Determine the [X, Y] coordinate at the center of the cell enclosing the given text.  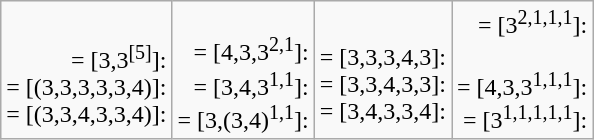
= [32,1,1,1]: = [4,3,31,1,1]: = [31,1,1,1,1]: [522, 70]
= [4,3,32,1]: = [3,4,31,1]: = [3,(3,4)1,1]: [243, 70]
= [3,3,3,4,3]: = [3,3,4,3,3]: = [3,4,3,3,4]: [382, 70]
= [3,3[5]]: = [(3,3,3,3,3,4)]: = [(3,3,4,3,3,4)]: [86, 70]
